Return [X, Y] of the center of cell containing provided text 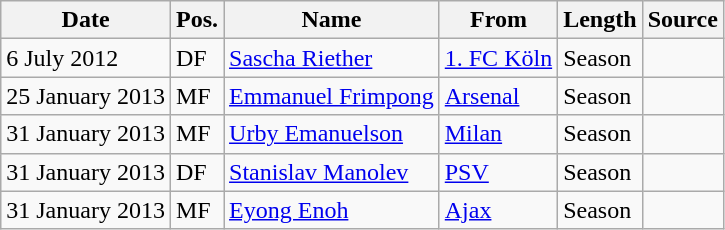
6 July 2012 [86, 58]
Urby Emanuelson [332, 134]
Emmanuel Frimpong [332, 96]
PSV [498, 172]
Name [332, 20]
Length [600, 20]
Pos. [196, 20]
From [498, 20]
Arsenal [498, 96]
Sascha Riether [332, 58]
Ajax [498, 210]
1. FC Köln [498, 58]
Eyong Enoh [332, 210]
25 January 2013 [86, 96]
Stanislav Manolev [332, 172]
Source [682, 20]
Date [86, 20]
Milan [498, 134]
